Find where the given text appears and provide that cell's center as [x, y] coordinate. 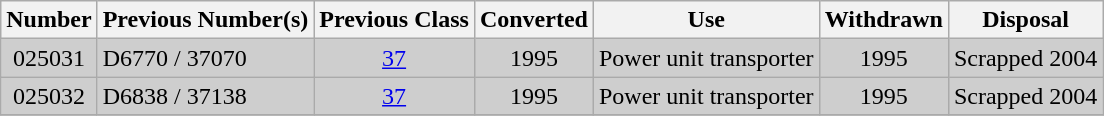
Withdrawn [884, 20]
025032 [49, 96]
D6838 / 37138 [206, 96]
Previous Class [394, 20]
Disposal [1025, 20]
Number [49, 20]
Converted [534, 20]
Use [706, 20]
025031 [49, 58]
Previous Number(s) [206, 20]
D6770 / 37070 [206, 58]
